Capture the cell that displays the provided text and extract its [X, Y] central coordinate. 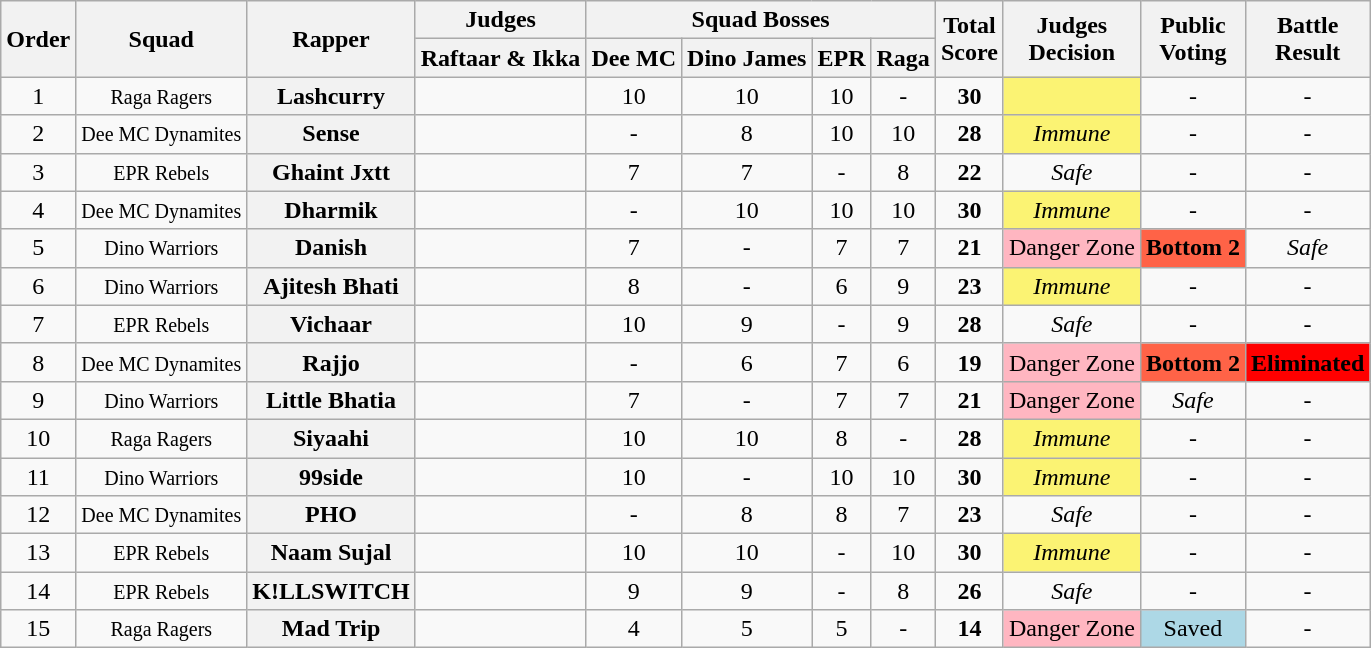
11 [38, 477]
Squad Bosses [761, 20]
Naam Sujal [331, 553]
Order [38, 39]
1 [38, 96]
26 [969, 591]
BattleResult [1307, 39]
15 [38, 629]
Squad [162, 39]
PHO [331, 515]
99side [331, 477]
TotalScore [969, 39]
Raga [903, 58]
PublicVoting [1192, 39]
12 [38, 515]
19 [969, 362]
Siyaahi [331, 438]
Raftaar & Ikka [500, 58]
13 [38, 553]
Vichaar [331, 324]
JudgesDecision [1072, 39]
Ajitesh Bhati [331, 286]
EPR [842, 58]
Sense [331, 134]
Rapper [331, 39]
3 [38, 172]
Little Bhatia [331, 400]
Rajjo [331, 362]
Lashcurry [331, 96]
K!LLSWITCH [331, 591]
Dee MC [634, 58]
2 [38, 134]
Dharmik [331, 210]
Mad Trip [331, 629]
Danish [331, 248]
22 [969, 172]
Ghaint Jxtt [331, 172]
Dino James [747, 58]
Judges [500, 20]
Saved [1192, 629]
Eliminated [1307, 362]
